For the text-containing cell, return its midpoint in (X, Y) coordinate format. 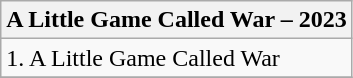
A Little Game Called War – 2023 (176, 20)
1. A Little Game Called War (176, 58)
